Identify which cell holds the provided text, then report its (x, y) central coordinate. 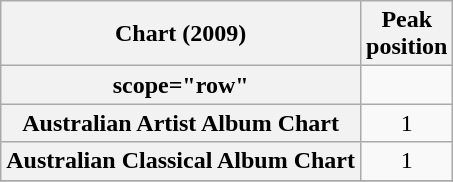
Peakposition (407, 34)
Australian Classical Album Chart (181, 161)
Australian Artist Album Chart (181, 123)
Chart (2009) (181, 34)
scope="row" (181, 85)
